Detect which cell encompasses the target text, then output its (x, y) center coordinate. 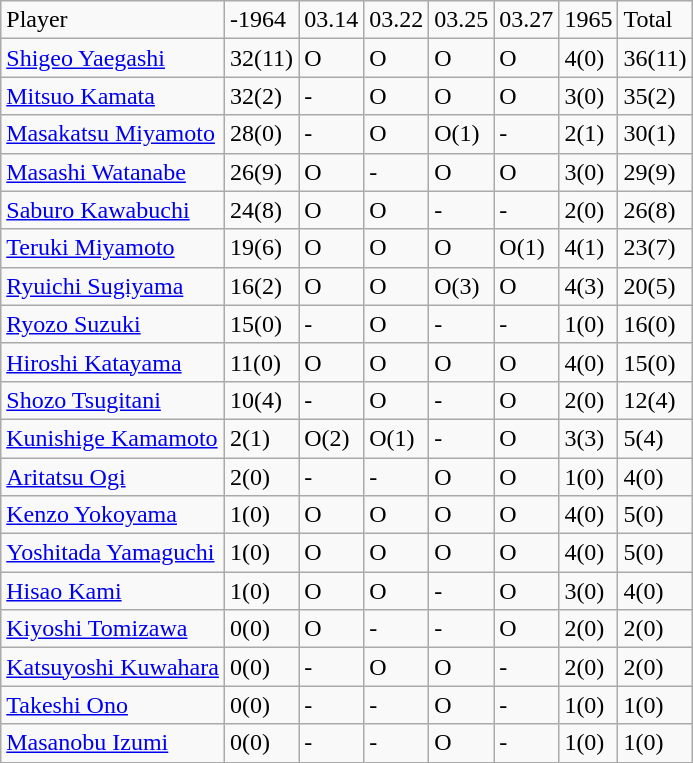
10(4) (261, 400)
Masashi Watanabe (113, 172)
Takeshi Ono (113, 705)
5(4) (655, 438)
Kiyoshi Tomizawa (113, 629)
24(8) (261, 210)
26(8) (655, 210)
Ryuichi Sugiyama (113, 286)
Player (113, 20)
Ryozo Suzuki (113, 324)
-1964 (261, 20)
11(0) (261, 362)
4(3) (588, 286)
19(6) (261, 248)
Kunishige Kamamoto (113, 438)
03.27 (526, 20)
Hisao Kami (113, 591)
16(2) (261, 286)
Hiroshi Katayama (113, 362)
03.25 (462, 20)
29(9) (655, 172)
30(1) (655, 134)
Kenzo Yokoyama (113, 515)
Mitsuo Kamata (113, 96)
28(0) (261, 134)
Katsuyoshi Kuwahara (113, 667)
Total (655, 20)
O(2) (332, 438)
36(11) (655, 58)
03.22 (396, 20)
4(1) (588, 248)
16(0) (655, 324)
35(2) (655, 96)
03.14 (332, 20)
Shigeo Yaegashi (113, 58)
Masanobu Izumi (113, 743)
26(9) (261, 172)
Shozo Tsugitani (113, 400)
20(5) (655, 286)
1965 (588, 20)
Aritatsu Ogi (113, 477)
Saburo Kawabuchi (113, 210)
Masakatsu Miyamoto (113, 134)
Yoshitada Yamaguchi (113, 553)
32(11) (261, 58)
12(4) (655, 400)
Teruki Miyamoto (113, 248)
23(7) (655, 248)
3(3) (588, 438)
32(2) (261, 96)
O(3) (462, 286)
